Locate the cell with the specified text and output its [x, y] center coordinate. 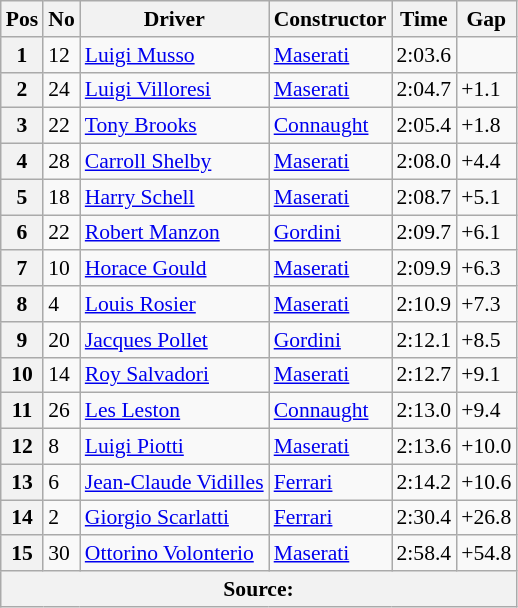
2:13.0 [424, 411]
+9.1 [486, 375]
+9.4 [486, 411]
1 [22, 55]
No [62, 19]
2:13.6 [424, 447]
11 [22, 411]
2:58.4 [424, 554]
20 [62, 340]
2:09.7 [424, 233]
9 [22, 340]
Driver [174, 19]
Robert Manzon [174, 233]
+1.8 [486, 126]
Luigi Musso [174, 55]
Jean-Claude Vidilles [174, 482]
2:08.0 [424, 162]
18 [62, 197]
Roy Salvadori [174, 375]
Luigi Piotti [174, 447]
15 [22, 554]
2:10.9 [424, 304]
3 [22, 126]
Harry Schell [174, 197]
Horace Gould [174, 269]
Source: [259, 589]
+7.3 [486, 304]
5 [22, 197]
+10.0 [486, 447]
Luigi Villoresi [174, 90]
28 [62, 162]
+1.1 [486, 90]
+6.1 [486, 233]
30 [62, 554]
2:04.7 [424, 90]
2:09.9 [424, 269]
2:12.1 [424, 340]
+5.1 [486, 197]
+26.8 [486, 518]
2:08.7 [424, 197]
2:12.7 [424, 375]
+4.4 [486, 162]
24 [62, 90]
Ottorino Volonterio [174, 554]
+54.8 [486, 554]
2:03.6 [424, 55]
Pos [22, 19]
26 [62, 411]
+10.6 [486, 482]
Time [424, 19]
13 [22, 482]
Tony Brooks [174, 126]
2:30.4 [424, 518]
Carroll Shelby [174, 162]
2:05.4 [424, 126]
Les Leston [174, 411]
Giorgio Scarlatti [174, 518]
+6.3 [486, 269]
Jacques Pollet [174, 340]
Louis Rosier [174, 304]
2:14.2 [424, 482]
7 [22, 269]
Constructor [330, 19]
+8.5 [486, 340]
Gap [486, 19]
